Return the [X, Y] coordinate for the center point of the cell that contains the specified text.  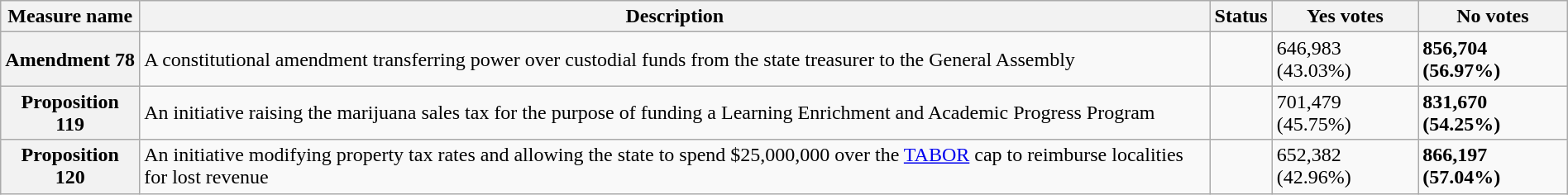
Status [1241, 17]
646,983 (43.03%) [1345, 59]
No votes [1494, 17]
Yes votes [1345, 17]
An initiative modifying property tax rates and allowing the state to spend $25,000,000 over the TABOR cap to reimburse localities for lost revenue [675, 167]
652,382 (42.96%) [1345, 167]
Description [675, 17]
An initiative raising the marijuana sales tax for the purpose of funding a Learning Enrichment and Academic Progress Program [675, 112]
A constitutional amendment transferring power over custodial funds from the state treasurer to the General Assembly [675, 59]
Measure name [70, 17]
856,704 (56.97%) [1494, 59]
Proposition 120 [70, 167]
831,670 (54.25%) [1494, 112]
866,197 (57.04%) [1494, 167]
Amendment 78 [70, 59]
Proposition 119 [70, 112]
701,479 (45.75%) [1345, 112]
